Pinpoint the cell where the given text exists, returning its [X, Y] midpoint coordinate. 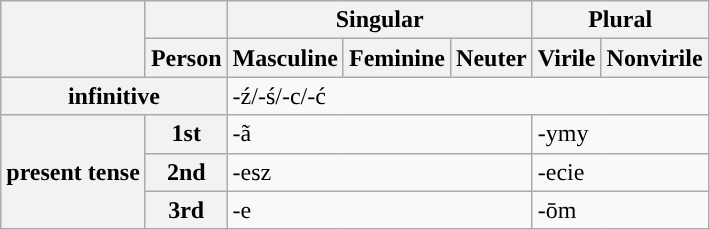
Person [186, 58]
1st [186, 134]
-ōm [620, 210]
-ymy [620, 134]
2nd [186, 172]
-ź/-ś/-c/-ć [468, 96]
Nonvirile [654, 58]
Masculine [285, 58]
present tense [74, 172]
-ã [380, 134]
Plural [620, 20]
-ecie [620, 172]
infinitive [114, 96]
Virile [566, 58]
Feminine [396, 58]
-esz [380, 172]
-e [380, 210]
Singular [380, 20]
Neuter [492, 58]
3rd [186, 210]
